Locate the cell with the specified text and output its (X, Y) center coordinate. 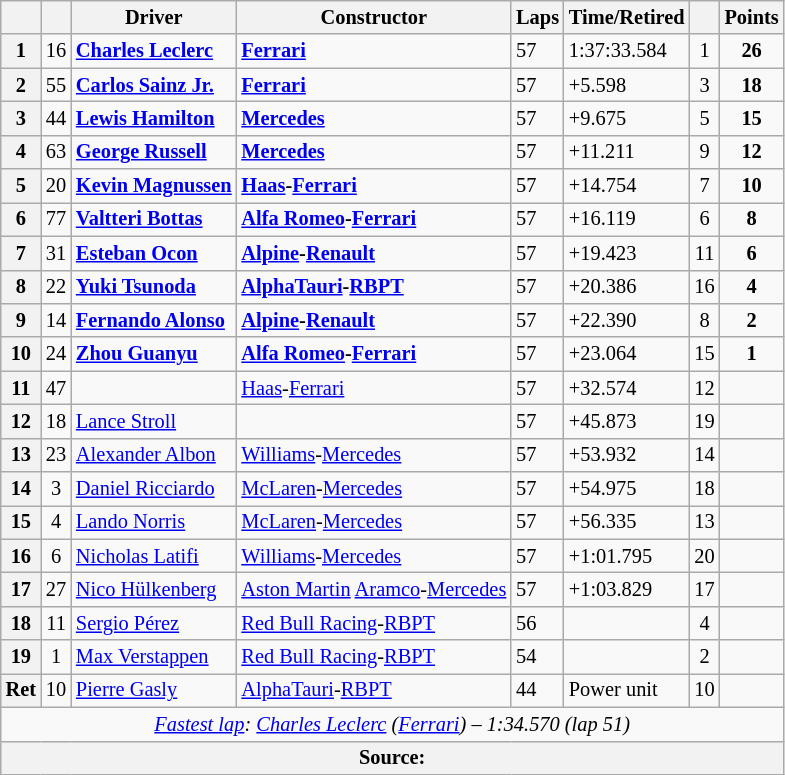
Aston Martin Aramco-Mercedes (374, 589)
54 (538, 657)
+16.119 (627, 219)
47 (56, 388)
Sergio Pérez (154, 623)
Nico Hülkenberg (154, 589)
Lewis Hamilton (154, 118)
+9.675 (627, 118)
Max Verstappen (154, 657)
Daniel Ricciardo (154, 489)
+32.574 (627, 388)
Constructor (374, 17)
56 (538, 623)
+56.335 (627, 522)
+45.873 (627, 421)
63 (56, 152)
Ret (21, 690)
+23.064 (627, 354)
Lando Norris (154, 522)
Laps (538, 17)
Fastest lap: Charles Leclerc (Ferrari) – 1:34.570 (lap 51) (392, 724)
Time/Retired (627, 17)
1:37:33.584 (627, 51)
Carlos Sainz Jr. (154, 85)
+22.390 (627, 320)
George Russell (154, 152)
Lance Stroll (154, 421)
Driver (154, 17)
31 (56, 253)
Power unit (627, 690)
55 (56, 85)
Alexander Albon (154, 455)
Pierre Gasly (154, 690)
+14.754 (627, 186)
+5.598 (627, 85)
+1:03.829 (627, 589)
+1:01.795 (627, 556)
23 (56, 455)
+54.975 (627, 489)
27 (56, 589)
+53.932 (627, 455)
Charles Leclerc (154, 51)
Nicholas Latifi (154, 556)
Source: (392, 758)
Kevin Magnussen (154, 186)
Esteban Ocon (154, 253)
22 (56, 287)
+20.386 (627, 287)
26 (752, 51)
Yuki Tsunoda (154, 287)
+11.211 (627, 152)
+19.423 (627, 253)
77 (56, 219)
24 (56, 354)
Fernando Alonso (154, 320)
Valtteri Bottas (154, 219)
Points (752, 17)
Zhou Guanyu (154, 354)
